Return [X, Y] of the center of cell containing provided text 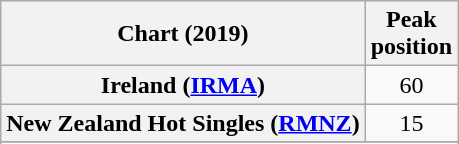
60 [411, 85]
Peakposition [411, 34]
Chart (2019) [183, 34]
Ireland (IRMA) [183, 85]
15 [411, 123]
New Zealand Hot Singles (RMNZ) [183, 123]
